Provide the [X, Y] coordinate of the cell's center where the given text is located.  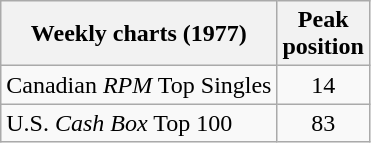
Weekly charts (1977) [139, 34]
Canadian RPM Top Singles [139, 85]
Peak position [323, 34]
83 [323, 123]
14 [323, 85]
U.S. Cash Box Top 100 [139, 123]
